Return the (X, Y) coordinate for the center point of the cell that contains the specified text.  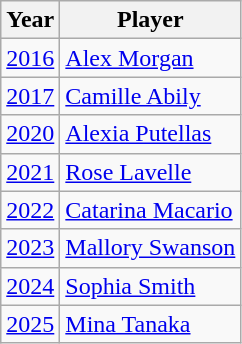
2022 (30, 210)
Mina Tanaka (150, 324)
2020 (30, 134)
Year (30, 20)
Player (150, 20)
Alexia Putellas (150, 134)
Camille Abily (150, 96)
2025 (30, 324)
2024 (30, 286)
2021 (30, 172)
Rose Lavelle (150, 172)
Mallory Swanson (150, 248)
2023 (30, 248)
Alex Morgan (150, 58)
2017 (30, 96)
2016 (30, 58)
Catarina Macario (150, 210)
Sophia Smith (150, 286)
